Return [x, y] of the center of cell containing provided text 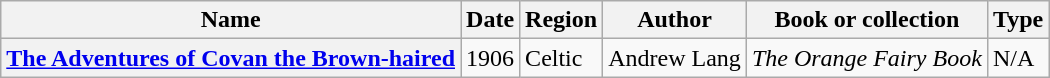
Book or collection [866, 20]
Date [490, 20]
Type [1018, 20]
N/A [1018, 58]
Andrew Lang [675, 58]
1906 [490, 58]
The Orange Fairy Book [866, 58]
The Adventures of Covan the Brown-haired [231, 58]
Author [675, 20]
Region [562, 20]
Celtic [562, 58]
Name [231, 20]
